Scan for the cell matching the given text and deliver its (X, Y) coordinate at center. 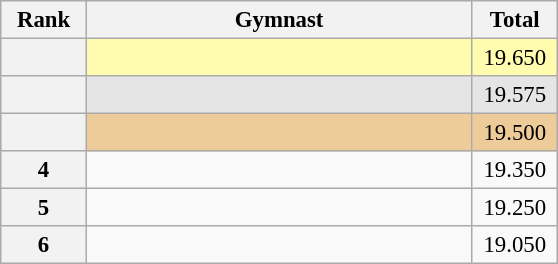
19.250 (515, 208)
19.650 (515, 58)
Rank (44, 20)
19.350 (515, 170)
Total (515, 20)
4 (44, 170)
5 (44, 208)
19.575 (515, 95)
6 (44, 245)
19.050 (515, 245)
19.500 (515, 133)
Gymnast (279, 20)
